For the text-containing cell, return its midpoint in [x, y] coordinate format. 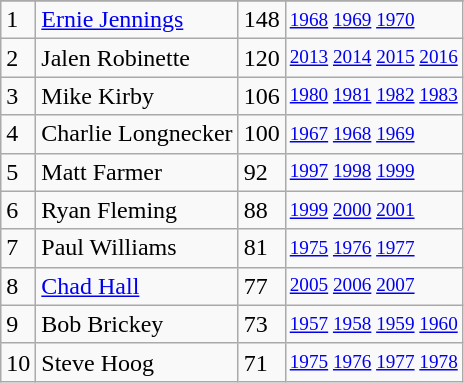
Ryan Fleming [137, 210]
5 [18, 172]
Bob Brickey [137, 324]
2 [18, 58]
1980 1981 1982 1983 [374, 96]
81 [262, 248]
Paul Williams [137, 248]
1975 1976 1977 [374, 248]
77 [262, 286]
73 [262, 324]
8 [18, 286]
88 [262, 210]
Chad Hall [137, 286]
2005 2006 2007 [374, 286]
6 [18, 210]
92 [262, 172]
7 [18, 248]
1997 1998 1999 [374, 172]
Ernie Jennings [137, 20]
1957 1958 1959 1960 [374, 324]
1999 2000 2001 [374, 210]
120 [262, 58]
4 [18, 134]
Charlie Longnecker [137, 134]
Steve Hoog [137, 362]
106 [262, 96]
148 [262, 20]
1975 1976 1977 1978 [374, 362]
Jalen Robinette [137, 58]
1968 1969 1970 [374, 20]
1967 1968 1969 [374, 134]
Matt Farmer [137, 172]
Mike Kirby [137, 96]
2013 2014 2015 2016 [374, 58]
3 [18, 96]
9 [18, 324]
1 [18, 20]
100 [262, 134]
71 [262, 362]
10 [18, 362]
